Return the [X, Y] coordinate for the center point of the cell that contains the specified text.  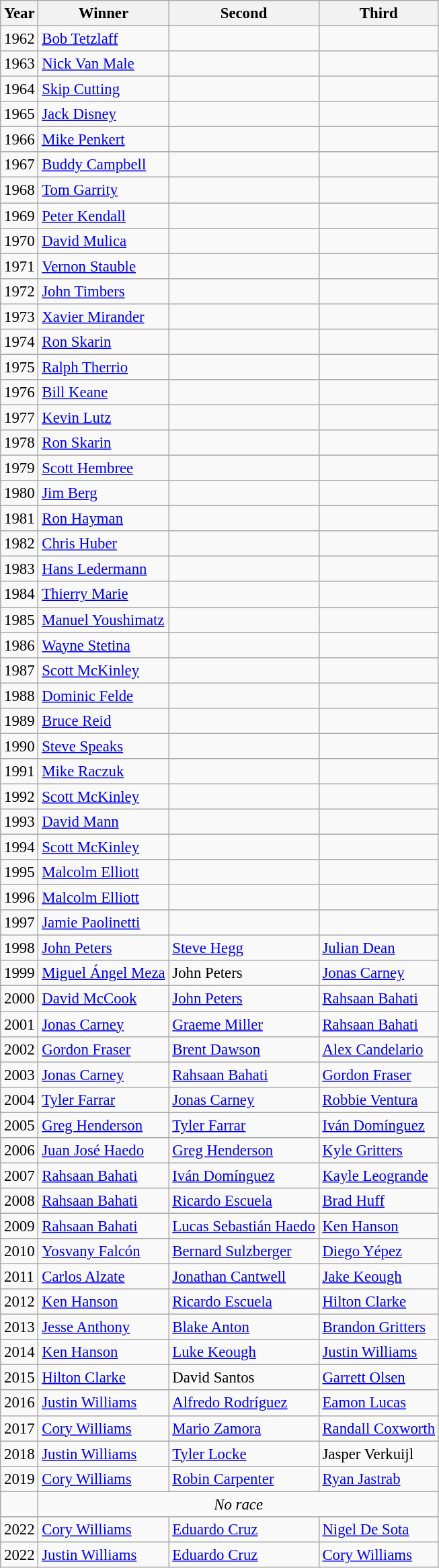
2010 [19, 1251]
1966 [19, 140]
Xavier Mirander [104, 317]
Tyler Locke [243, 1454]
1984 [19, 595]
2004 [19, 1100]
1968 [19, 190]
1983 [19, 569]
Bob Tetzlaff [104, 39]
1982 [19, 544]
Third [378, 13]
Eamon Lucas [378, 1403]
Randall Coxworth [378, 1428]
1991 [19, 772]
Jasper Verkuijl [378, 1454]
Chris Huber [104, 544]
1997 [19, 923]
Lucas Sebastián Haedo [243, 1226]
Kayle Leogrande [378, 1175]
2001 [19, 1024]
Bernard Sulzberger [243, 1251]
1977 [19, 417]
Mario Zamora [243, 1428]
Jamie Paolinetti [104, 923]
Bruce Reid [104, 721]
2005 [19, 1125]
1978 [19, 443]
1979 [19, 468]
1964 [19, 89]
1999 [19, 974]
Juan José Haedo [104, 1151]
2006 [19, 1151]
2017 [19, 1428]
2000 [19, 999]
Jake Keough [378, 1277]
1963 [19, 64]
Mike Raczuk [104, 772]
Jack Disney [104, 114]
Mike Penkert [104, 140]
Miguel Ángel Meza [104, 974]
No race [239, 1504]
Winner [104, 13]
Nigel De Sota [378, 1530]
David McCook [104, 999]
2018 [19, 1454]
1965 [19, 114]
1967 [19, 165]
Diego Yépez [378, 1251]
1989 [19, 721]
1971 [19, 266]
David Mulica [104, 241]
1985 [19, 620]
1969 [19, 216]
Luke Keough [243, 1352]
Kevin Lutz [104, 417]
Second [243, 13]
1993 [19, 822]
1974 [19, 342]
1981 [19, 519]
2007 [19, 1175]
1962 [19, 39]
Buddy Campbell [104, 165]
Jesse Anthony [104, 1327]
Nick Van Male [104, 64]
1998 [19, 948]
1973 [19, 317]
1986 [19, 645]
1980 [19, 493]
1976 [19, 393]
2012 [19, 1302]
David Santos [243, 1378]
Robbie Ventura [378, 1100]
Ryan Jastrab [378, 1479]
2011 [19, 1277]
Brad Huff [378, 1201]
Graeme Miller [243, 1024]
Yosvany Falcón [104, 1251]
Alfredo Rodríguez [243, 1403]
1975 [19, 367]
Garrett Olsen [378, 1378]
1996 [19, 898]
Carlos Alzate [104, 1277]
Hans Ledermann [104, 569]
Robin Carpenter [243, 1479]
1988 [19, 696]
2016 [19, 1403]
2013 [19, 1327]
Vernon Stauble [104, 266]
2008 [19, 1201]
Julian Dean [378, 948]
Steve Speaks [104, 746]
1987 [19, 670]
1992 [19, 796]
Tom Garrity [104, 190]
2015 [19, 1378]
1970 [19, 241]
John Timbers [104, 291]
2019 [19, 1479]
Skip Cutting [104, 89]
Ron Hayman [104, 519]
Brandon Gritters [378, 1327]
1990 [19, 746]
Jonathan Cantwell [243, 1277]
2014 [19, 1352]
Blake Anton [243, 1327]
1972 [19, 291]
1994 [19, 848]
Thierry Marie [104, 595]
Jim Berg [104, 493]
Year [19, 13]
Wayne Stetina [104, 645]
Scott Hembree [104, 468]
1995 [19, 872]
2003 [19, 1075]
Brent Dawson [243, 1049]
Bill Keane [104, 393]
Peter Kendall [104, 216]
Steve Hegg [243, 948]
Kyle Gritters [378, 1151]
Alex Candelario [378, 1049]
Ralph Therrio [104, 367]
Manuel Youshimatz [104, 620]
2009 [19, 1226]
2002 [19, 1049]
Dominic Felde [104, 696]
David Mann [104, 822]
